Find where the given text appears and provide that cell's center as (x, y) coordinate. 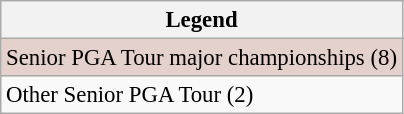
Legend (202, 20)
Other Senior PGA Tour (2) (202, 95)
Senior PGA Tour major championships (8) (202, 58)
